Output the [X, Y] coordinate of the center of the cell containing the given text.  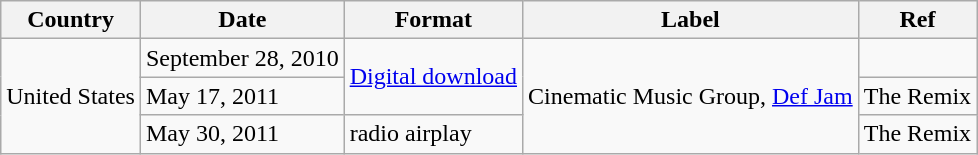
Label [691, 20]
Cinematic Music Group, Def Jam [691, 96]
Ref [917, 20]
radio airplay [433, 134]
Digital download [433, 77]
Date [242, 20]
United States [71, 96]
Format [433, 20]
May 17, 2011 [242, 96]
Country [71, 20]
September 28, 2010 [242, 58]
May 30, 2011 [242, 134]
